Capture the cell that displays the provided text and extract its (x, y) central coordinate. 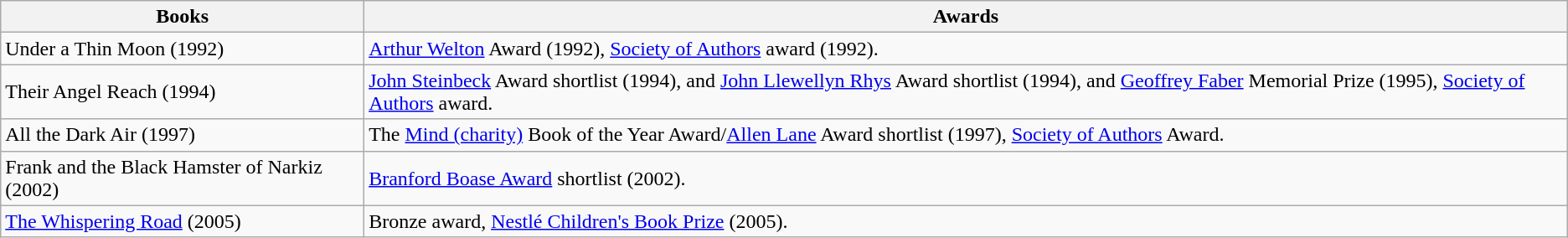
Bronze award, Nestlé Children's Book Prize (2005). (967, 221)
Their Angel Reach (1994) (183, 92)
Awards (967, 17)
Under a Thin Moon (1992) (183, 49)
The Whispering Road (2005) (183, 221)
Branford Boase Award shortlist (2002). (967, 178)
Books (183, 17)
Frank and the Black Hamster of Narkiz (2002) (183, 178)
The Mind (charity) Book of the Year Award/Allen Lane Award shortlist (1997), Society of Authors Award. (967, 135)
Arthur Welton Award (1992), Society of Authors award (1992). (967, 49)
All the Dark Air (1997) (183, 135)
